Detect which cell encompasses the target text, then output its (X, Y) center coordinate. 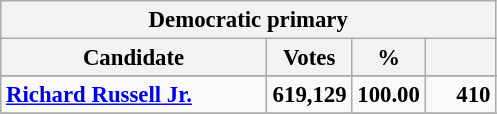
% (388, 58)
410 (460, 95)
Votes (309, 58)
619,129 (309, 95)
Democratic primary (248, 20)
Richard Russell Jr. (134, 95)
Candidate (134, 58)
100.00 (388, 95)
